Extract the (x, y) coordinate from the center of the cell holding the provided text.  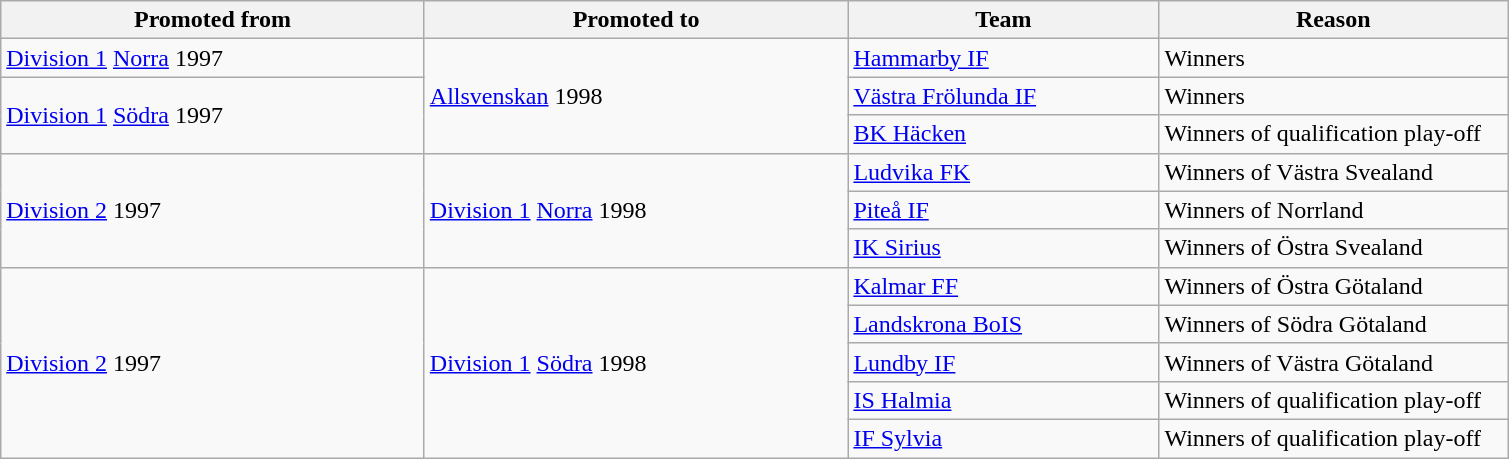
Division 1 Norra 1997 (213, 58)
BK Häcken (1004, 134)
Promoted to (636, 20)
Reason (1334, 20)
Piteå IF (1004, 210)
Winners of Östra Svealand (1334, 248)
Winners of Södra Götaland (1334, 324)
Division 1 Södra 1998 (636, 362)
IK Sirius (1004, 248)
Lundby IF (1004, 362)
Division 1 Södra 1997 (213, 115)
Allsvenskan 1998 (636, 96)
Winners of Östra Götaland (1334, 286)
IF Sylvia (1004, 438)
Division 1 Norra 1998 (636, 210)
Winners of Västra Svealand (1334, 172)
Promoted from (213, 20)
Team (1004, 20)
Kalmar FF (1004, 286)
IS Halmia (1004, 400)
Västra Frölunda IF (1004, 96)
Hammarby IF (1004, 58)
Landskrona BoIS (1004, 324)
Ludvika FK (1004, 172)
Winners of Norrland (1334, 210)
Winners of Västra Götaland (1334, 362)
